For the text-containing cell, return its midpoint in [x, y] coordinate format. 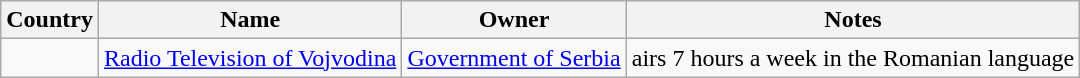
Radio Television of Vojvodina [250, 58]
Government of Serbia [514, 58]
Name [250, 20]
airs 7 hours a week in the Romanian language [853, 58]
Owner [514, 20]
Notes [853, 20]
Country [50, 20]
